Determine the [X, Y] coordinate at the center of the cell enclosing the given text.  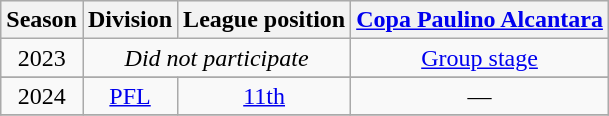
2023 [42, 58]
Season [42, 20]
Did not participate [216, 58]
2024 [42, 96]
Copa Paulino Alcantara [480, 20]
Division [130, 20]
11th [264, 96]
PFL [130, 96]
League position [264, 20]
— [480, 96]
Group stage [480, 58]
